Capture the cell that displays the provided text and extract its (X, Y) central coordinate. 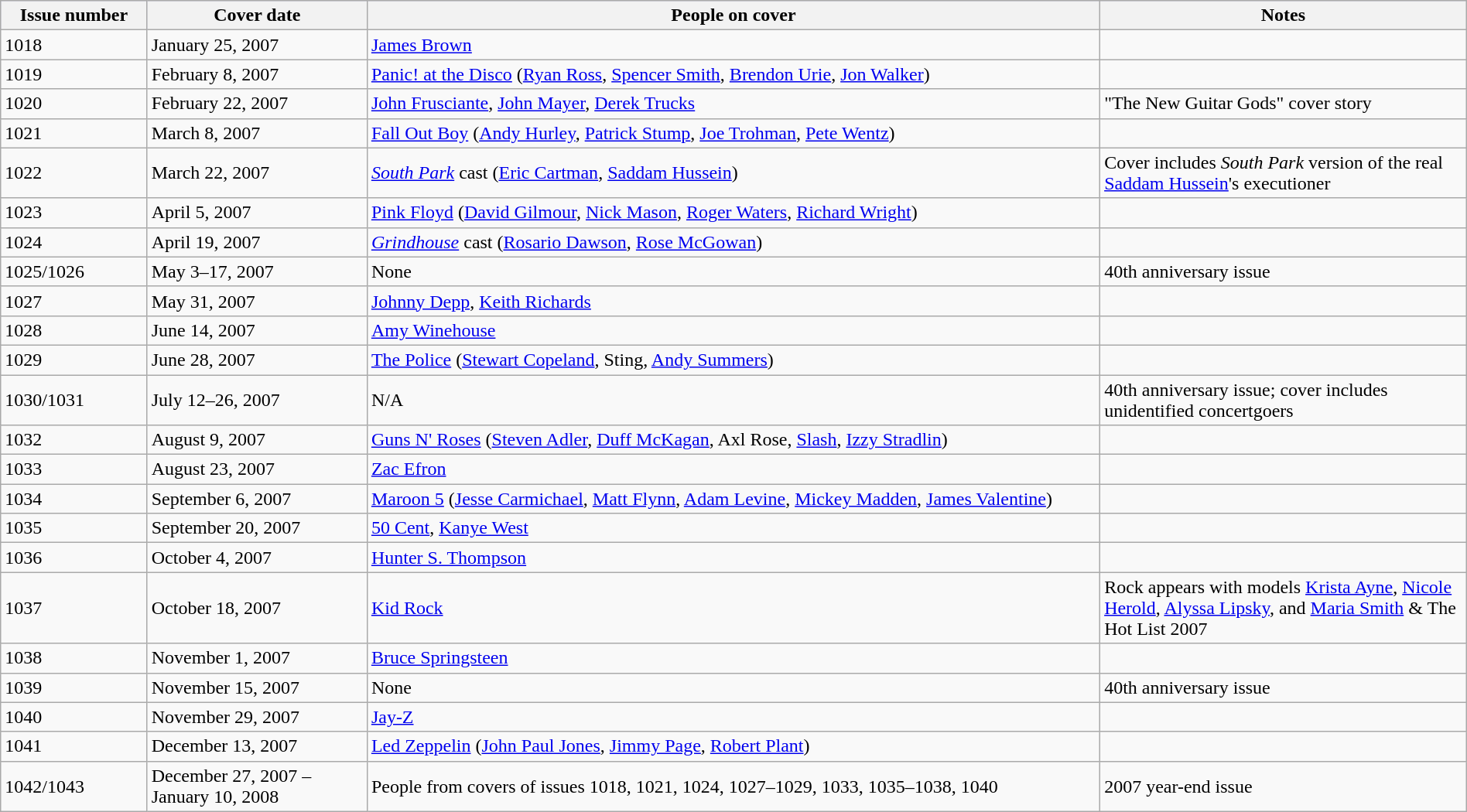
Grindhouse cast (Rosario Dawson, Rose McGowan) (733, 242)
Issue number (74, 15)
Fall Out Boy (Andy Hurley, Patrick Stump, Joe Trohman, Pete Wentz) (733, 133)
Guns N' Roses (Steven Adler, Duff McKagan, Axl Rose, Slash, Izzy Stradlin) (733, 440)
February 8, 2007 (257, 74)
N/A (733, 399)
December 27, 2007 – January 10, 2008 (257, 786)
The Police (Stewart Copeland, Sting, Andy Summers) (733, 360)
2007 year-end issue (1284, 786)
Zac Efron (733, 469)
"The New Guitar Gods" cover story (1284, 104)
June 28, 2007 (257, 360)
People from covers of issues 1018, 1021, 1024, 1027–1029, 1033, 1035–1038, 1040 (733, 786)
April 5, 2007 (257, 213)
Maroon 5 (Jesse Carmichael, Matt Flynn, Adam Levine, Mickey Madden, James Valentine) (733, 499)
Amy Winehouse (733, 330)
50 Cent, Kanye West (733, 528)
South Park cast (Eric Cartman, Saddam Hussein) (733, 173)
1035 (74, 528)
August 23, 2007 (257, 469)
February 22, 2007 (257, 104)
1040 (74, 717)
1034 (74, 499)
Notes (1284, 15)
April 19, 2007 (257, 242)
1029 (74, 360)
1024 (74, 242)
September 6, 2007 (257, 499)
1033 (74, 469)
1042/1043 (74, 786)
1025/1026 (74, 271)
Hunter S. Thompson (733, 558)
March 8, 2007 (257, 133)
May 3–17, 2007 (257, 271)
November 15, 2007 (257, 687)
1038 (74, 658)
June 14, 2007 (257, 330)
Kid Rock (733, 608)
1037 (74, 608)
1023 (74, 213)
Led Zeppelin (John Paul Jones, Jimmy Page, Robert Plant) (733, 746)
1022 (74, 173)
1020 (74, 104)
November 1, 2007 (257, 658)
Panic! at the Disco (Ryan Ross, Spencer Smith, Brendon Urie, Jon Walker) (733, 74)
November 29, 2007 (257, 717)
December 13, 2007 (257, 746)
Jay-Z (733, 717)
1019 (74, 74)
James Brown (733, 45)
1039 (74, 687)
Cover date (257, 15)
October 4, 2007 (257, 558)
1018 (74, 45)
1027 (74, 301)
1036 (74, 558)
Cover includes South Park version of the real Saddam Hussein's executioner (1284, 173)
People on cover (733, 15)
September 20, 2007 (257, 528)
July 12–26, 2007 (257, 399)
40th anniversary issue; cover includes unidentified concertgoers (1284, 399)
October 18, 2007 (257, 608)
August 9, 2007 (257, 440)
1021 (74, 133)
Bruce Springsteen (733, 658)
January 25, 2007 (257, 45)
1030/1031 (74, 399)
Pink Floyd (David Gilmour, Nick Mason, Roger Waters, Richard Wright) (733, 213)
1041 (74, 746)
1032 (74, 440)
March 22, 2007 (257, 173)
Johnny Depp, Keith Richards (733, 301)
May 31, 2007 (257, 301)
Rock appears with models Krista Ayne, Nicole Herold, Alyssa Lipsky, and Maria Smith & The Hot List 2007 (1284, 608)
John Frusciante, John Mayer, Derek Trucks (733, 104)
1028 (74, 330)
